Extract the (X, Y) coordinate from the center of the cell holding the provided text.  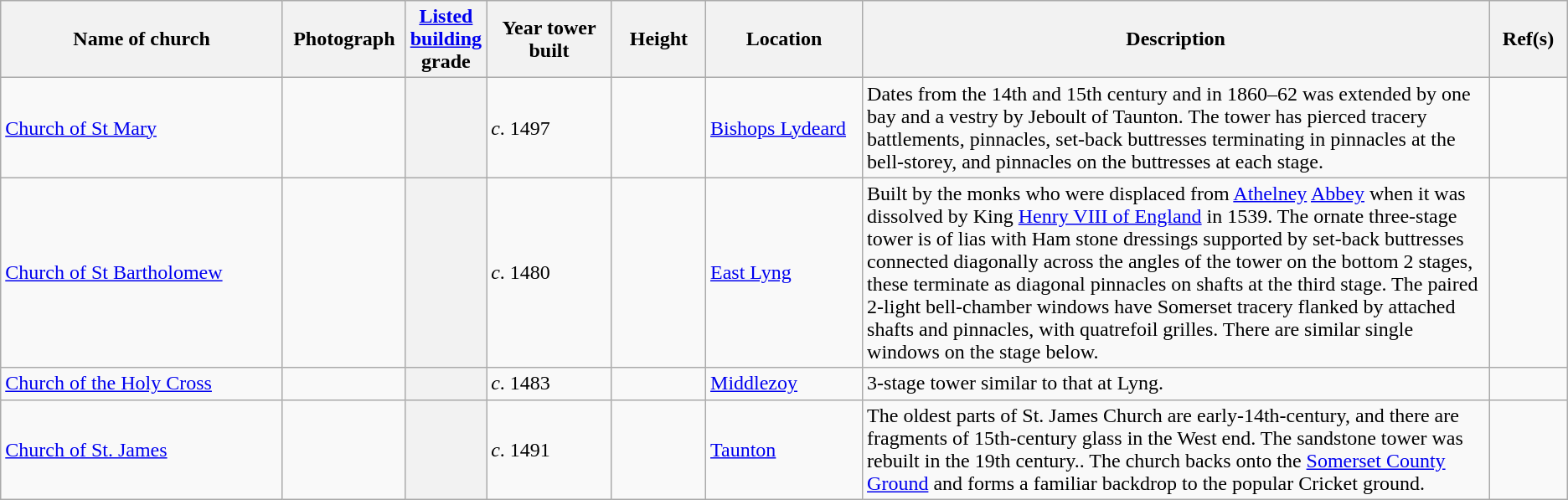
Church of St Mary (142, 127)
c. 1480 (549, 273)
Listed building grade (446, 39)
Bishops Lydeard (784, 127)
Description (1176, 39)
Church of St. James (142, 449)
Location (784, 39)
Taunton (784, 449)
Height (658, 39)
Middlezoy (784, 384)
Ref(s) (1529, 39)
Year tower built (549, 39)
Name of church (142, 39)
c. 1483 (549, 384)
East Lyng (784, 273)
Photograph (343, 39)
Church of the Holy Cross (142, 384)
3-stage tower similar to that at Lyng. (1176, 384)
c. 1497 (549, 127)
Church of St Bartholomew (142, 273)
c. 1491 (549, 449)
